Find where the given text appears and provide that cell's center as [x, y] coordinate. 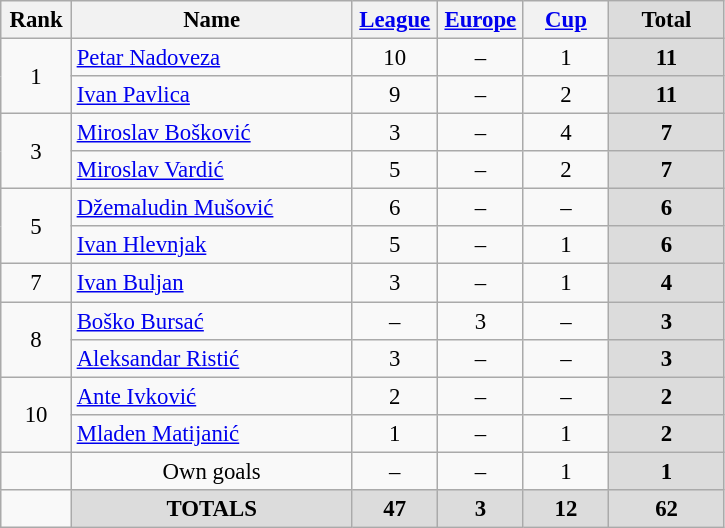
62 [667, 509]
Miroslav Vardić [212, 170]
Cup [566, 20]
Aleksandar Ristić [212, 358]
9 [395, 95]
47 [395, 509]
Own goals [212, 471]
Name [212, 20]
Miroslav Bošković [212, 133]
Ivan Hlevnjak [212, 245]
Europe [481, 20]
8 [36, 340]
Ivan Buljan [212, 283]
12 [566, 509]
Ivan Pavlica [212, 95]
Petar Nadoveza [212, 58]
Mladen Matijanić [212, 433]
TOTALS [212, 509]
Boško Bursać [212, 321]
Džemaludin Mušović [212, 208]
League [395, 20]
Rank [36, 20]
Total [667, 20]
Ante Ivković [212, 396]
